Provide the (x, y) coordinate of the cell's center where the given text is located.  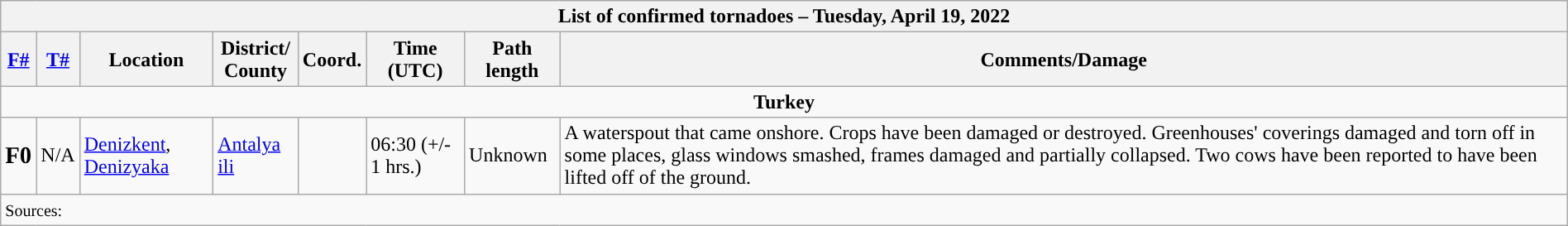
Comments/Damage (1064, 60)
06:30 (+/- 1 hrs.) (415, 156)
Sources: (784, 209)
Denizkent, Denizyaka (146, 156)
F# (18, 60)
Path length (513, 60)
N/A (58, 156)
Unknown (513, 156)
F0 (18, 156)
Turkey (784, 102)
List of confirmed tornadoes – Tuesday, April 19, 2022 (784, 17)
T# (58, 60)
Coord. (332, 60)
Antalya ili (256, 156)
Time (UTC) (415, 60)
District/County (256, 60)
Location (146, 60)
